Provide the [X, Y] coordinate of the cell's center where the given text is located.  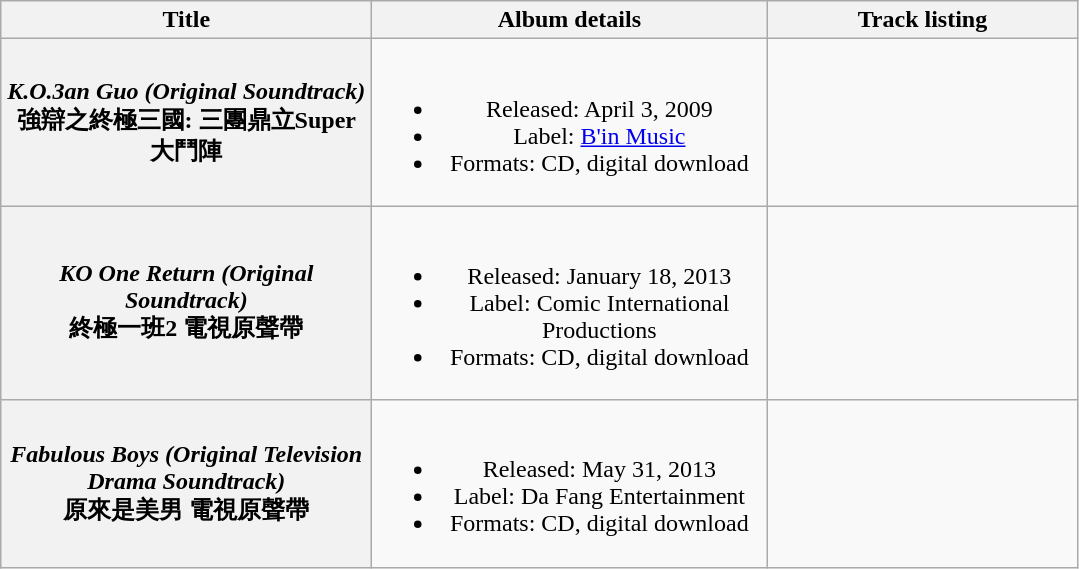
Title [186, 20]
Fabulous Boys (Original Television Drama Soundtrack)原來是美男 電視原聲帶 [186, 484]
Album details [570, 20]
Released: April 3, 2009Label: B'in MusicFormats: CD, digital download [570, 122]
K.O.3an Guo (Original Soundtrack)強辯之終極三國: 三團鼎立Super大鬥陣 [186, 122]
Track listing [922, 20]
Released: January 18, 2013Label: Comic International ProductionsFormats: CD, digital download [570, 303]
Released: May 31, 2013Label: Da Fang EntertainmentFormats: CD, digital download [570, 484]
KO One Return (Original Soundtrack)終極一班2 電視原聲帶 [186, 303]
